Identify which cell holds the provided text, then report its (x, y) central coordinate. 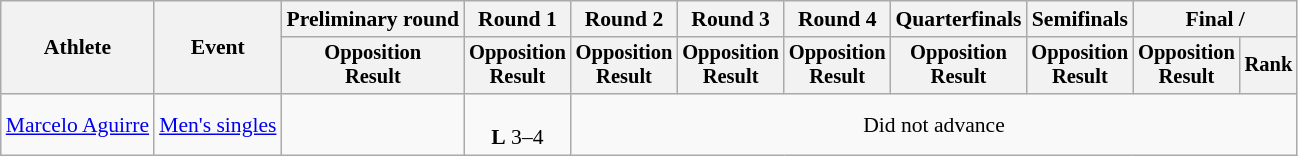
L 3–4 (518, 124)
Marcelo Aguirre (78, 124)
Round 1 (518, 19)
Semifinals (1080, 19)
Final / (1215, 19)
Event (218, 48)
Did not advance (934, 124)
Quarterfinals (958, 19)
Round 2 (624, 19)
Round 4 (838, 19)
Men's singles (218, 124)
Rank (1269, 66)
Round 3 (730, 19)
Athlete (78, 48)
Preliminary round (372, 19)
